Detect which cell encompasses the target text, then output its (x, y) center coordinate. 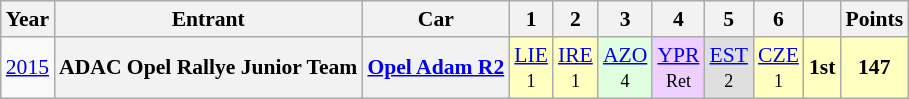
EST2 (728, 68)
ADAC Opel Rallye Junior Team (208, 68)
3 (625, 19)
Car (436, 19)
4 (678, 19)
CZE1 (778, 68)
2015 (28, 68)
Points (874, 19)
YPRRet (678, 68)
LIE1 (531, 68)
2 (576, 19)
1st (822, 68)
147 (874, 68)
6 (778, 19)
5 (728, 19)
Opel Adam R2 (436, 68)
Year (28, 19)
AZO4 (625, 68)
1 (531, 19)
Entrant (208, 19)
IRE1 (576, 68)
